Provide the [x, y] coordinate of the cell's center where the given text is located.  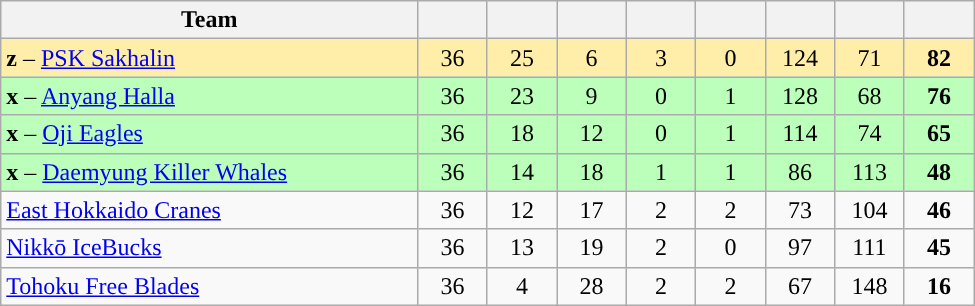
Nikkō IceBucks [210, 248]
6 [592, 58]
x – Anyang Halla [210, 96]
128 [800, 96]
17 [592, 210]
104 [870, 210]
23 [522, 96]
71 [870, 58]
82 [938, 58]
111 [870, 248]
48 [938, 172]
4 [522, 286]
114 [800, 134]
25 [522, 58]
z – PSK Sakhalin [210, 58]
86 [800, 172]
76 [938, 96]
148 [870, 286]
74 [870, 134]
113 [870, 172]
Team [210, 20]
124 [800, 58]
73 [800, 210]
97 [800, 248]
13 [522, 248]
East Hokkaido Cranes [210, 210]
16 [938, 286]
28 [592, 286]
46 [938, 210]
67 [800, 286]
x – Oji Eagles [210, 134]
19 [592, 248]
Tohoku Free Blades [210, 286]
68 [870, 96]
65 [938, 134]
x – Daemyung Killer Whales [210, 172]
14 [522, 172]
9 [592, 96]
3 [660, 58]
45 [938, 248]
